Scan for the cell matching the given text and deliver its [X, Y] coordinate at center. 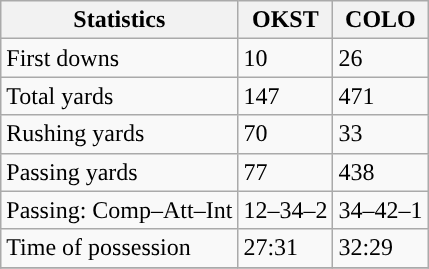
34–42–1 [380, 210]
Time of possession [120, 248]
10 [286, 58]
OKST [286, 20]
26 [380, 58]
Rushing yards [120, 134]
Statistics [120, 20]
70 [286, 134]
First downs [120, 58]
147 [286, 96]
471 [380, 96]
COLO [380, 20]
27:31 [286, 248]
Passing yards [120, 172]
77 [286, 172]
Total yards [120, 96]
33 [380, 134]
12–34–2 [286, 210]
Passing: Comp–Att–Int [120, 210]
32:29 [380, 248]
438 [380, 172]
